Pinpoint the cell where the given text exists, returning its (x, y) midpoint coordinate. 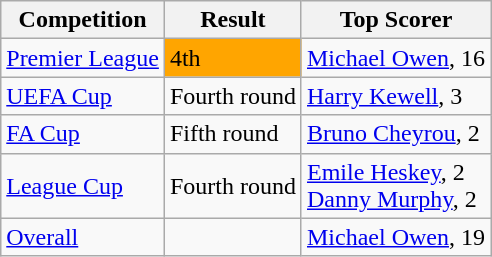
Michael Owen, 16 (396, 58)
Emile Heskey, 2 Danny Murphy, 2 (396, 186)
UEFA Cup (83, 96)
Michael Owen, 19 (396, 237)
Bruno Cheyrou, 2 (396, 134)
Fifth round (232, 134)
Result (232, 20)
Overall (83, 237)
League Cup (83, 186)
Top Scorer (396, 20)
Competition (83, 20)
FA Cup (83, 134)
Premier League (83, 58)
Harry Kewell, 3 (396, 96)
4th (232, 58)
